Search for the cell housing the specified text and yield its (x, y) center coordinate. 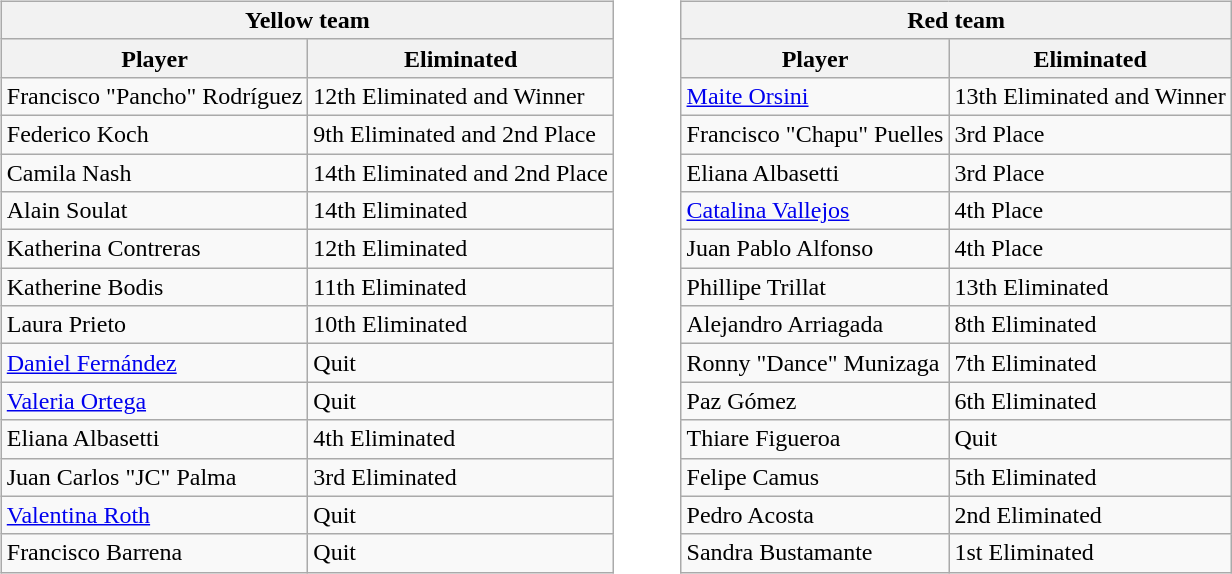
Federico Koch (154, 134)
Daniel Fernández (154, 363)
Maite Orsini (815, 96)
Pedro Acosta (815, 515)
Francisco "Chapu" Puelles (815, 134)
Juan Carlos "JC" Palma (154, 477)
13th Eliminated and Winner (1090, 96)
14th Eliminated and 2nd Place (461, 173)
14th Eliminated (461, 211)
Sandra Bustamante (815, 553)
Katherina Contreras (154, 249)
Felipe Camus (815, 477)
12th Eliminated (461, 249)
Alejandro Arriagada (815, 325)
1st Eliminated (1090, 553)
Katherine Bodis (154, 287)
Laura Prieto (154, 325)
10th Eliminated (461, 325)
Paz Gómez (815, 401)
Red team (956, 20)
Thiare Figueroa (815, 439)
Alain Soulat (154, 211)
9th Eliminated and 2nd Place (461, 134)
7th Eliminated (1090, 363)
5th Eliminated (1090, 477)
6th Eliminated (1090, 401)
2nd Eliminated (1090, 515)
Catalina Vallejos (815, 211)
13th Eliminated (1090, 287)
12th Eliminated and Winner (461, 96)
Ronny "Dance" Munizaga (815, 363)
8th Eliminated (1090, 325)
Francisco "Pancho" Rodríguez (154, 96)
Francisco Barrena (154, 553)
3rd Eliminated (461, 477)
Juan Pablo Alfonso (815, 249)
Valentina Roth (154, 515)
Phillipe Trillat (815, 287)
4th Eliminated (461, 439)
Yellow team (307, 20)
Camila Nash (154, 173)
11th Eliminated (461, 287)
Valeria Ortega (154, 401)
